Determine the [x, y] coordinate at the center of the cell enclosing the given text.  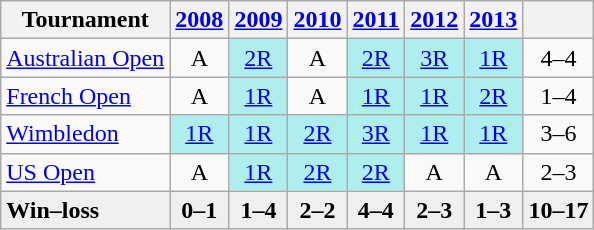
Wimbledon [86, 134]
2009 [258, 20]
2008 [200, 20]
1–3 [494, 210]
0–1 [200, 210]
Australian Open [86, 58]
10–17 [558, 210]
US Open [86, 172]
2013 [494, 20]
2–2 [318, 210]
Win–loss [86, 210]
2010 [318, 20]
2012 [434, 20]
French Open [86, 96]
2011 [376, 20]
Tournament [86, 20]
3–6 [558, 134]
